Pinpoint the cell where the given text exists, returning its (X, Y) midpoint coordinate. 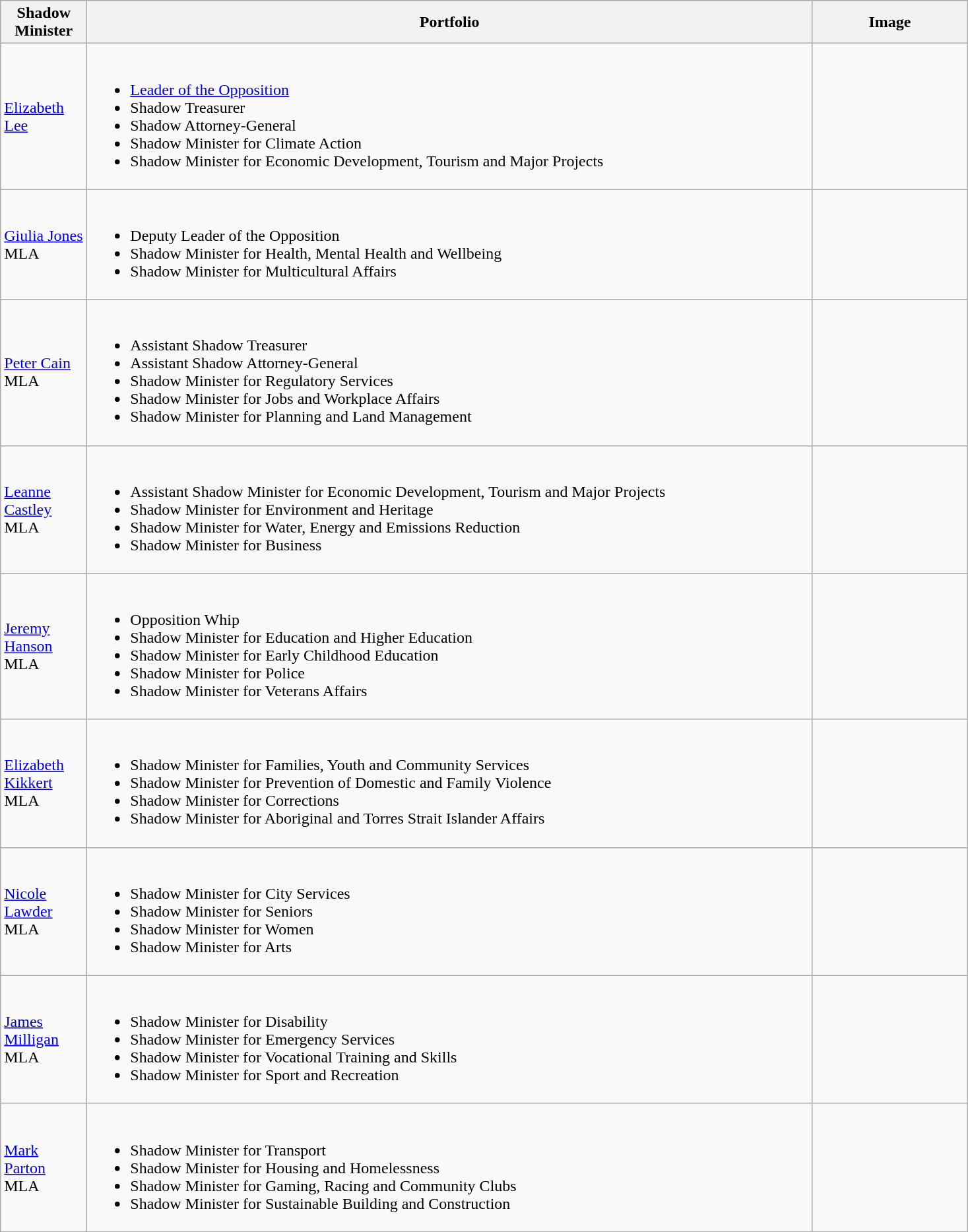
Mark Parton MLA (44, 1167)
Elizabeth Kikkert MLA (44, 783)
Elizabeth Lee (44, 116)
James Milligan MLA (44, 1039)
Leanne Castley MLA (44, 509)
Peter Cain MLA (44, 372)
Jeremy Hanson MLA (44, 647)
Shadow Minister (44, 22)
Image (889, 22)
Giulia Jones MLA (44, 244)
Nicole Lawder MLA (44, 911)
Shadow Minister for City ServicesShadow Minister for SeniorsShadow Minister for WomenShadow Minister for Arts (450, 911)
Deputy Leader of the OppositionShadow Minister for Health, Mental Health and WellbeingShadow Minister for Multicultural Affairs (450, 244)
Portfolio (450, 22)
